From the cell containing the given text, extract its center point as [x, y] coordinate. 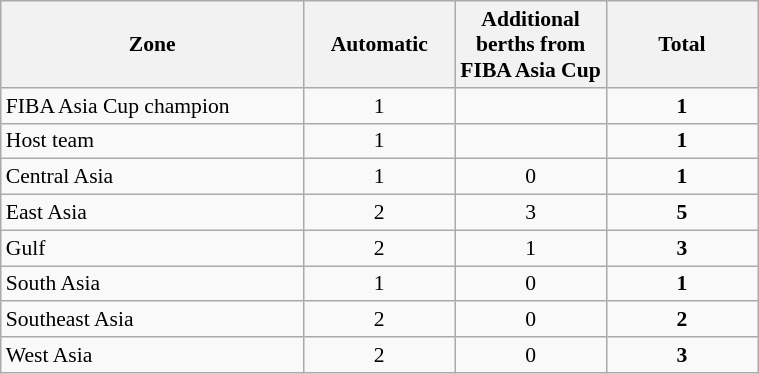
Zone [152, 44]
Host team [152, 141]
Additional berths from FIBA Asia Cup [530, 44]
Total [682, 44]
FIBA Asia Cup champion [152, 106]
Southeast Asia [152, 320]
Automatic [380, 44]
West Asia [152, 355]
Gulf [152, 248]
Central Asia [152, 177]
South Asia [152, 284]
East Asia [152, 213]
5 [682, 213]
